Return the (x, y) coordinate for the center point of the cell that contains the specified text.  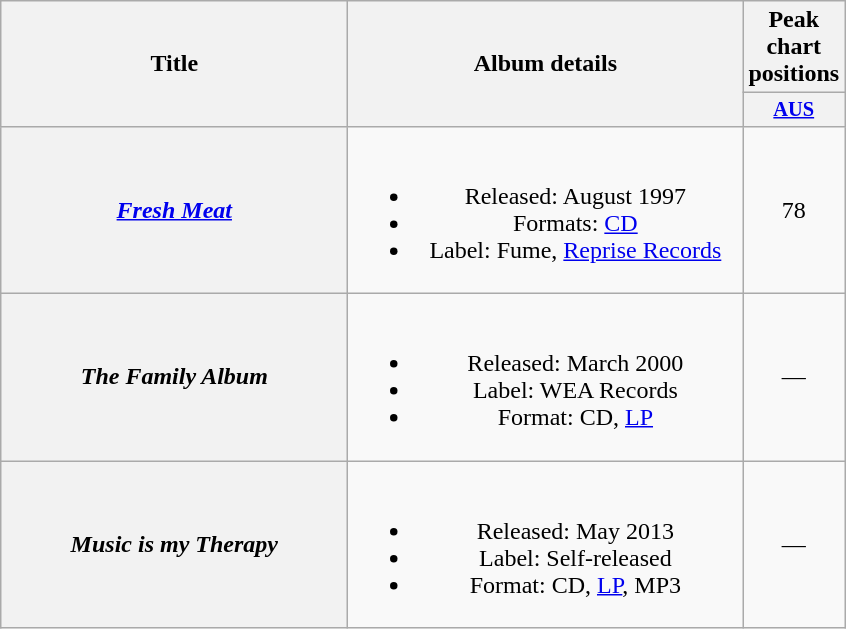
Peak chart positions (794, 47)
Released: May 2013Label: Self-releasedFormat: CD, LP, MP3 (546, 544)
AUS (794, 110)
The Family Album (174, 378)
Title (174, 64)
78 (794, 210)
Music is my Therapy (174, 544)
Released: March 2000Label: WEA RecordsFormat: CD, LP (546, 378)
Fresh Meat (174, 210)
Released: August 1997Formats: CDLabel: Fume, Reprise Records (546, 210)
Album details (546, 64)
